Locate the cell with the specified text and output its [X, Y] center coordinate. 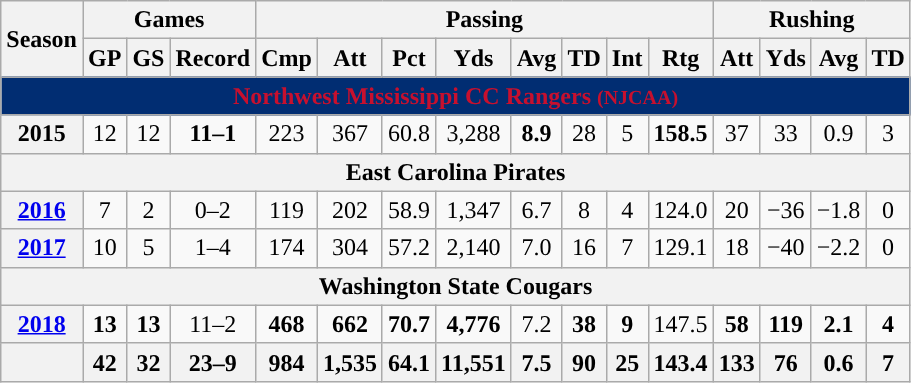
Rtg [680, 58]
Games [168, 20]
Passing [484, 20]
70.7 [408, 324]
Rushing [812, 20]
0–2 [213, 210]
9 [627, 324]
8 [584, 210]
2,140 [474, 248]
64.1 [408, 362]
8.9 [536, 134]
367 [350, 134]
16 [584, 248]
90 [584, 362]
25 [627, 362]
Pct [408, 58]
2017 [42, 248]
0.6 [838, 362]
174 [287, 248]
Washington State Cougars [456, 286]
1,347 [474, 210]
7.0 [536, 248]
−1.8 [838, 210]
58.9 [408, 210]
Int [627, 58]
10 [104, 248]
60.8 [408, 134]
143.4 [680, 362]
37 [736, 134]
158.5 [680, 134]
58 [736, 324]
Record [213, 58]
124.0 [680, 210]
57.2 [408, 248]
1,535 [350, 362]
11–1 [213, 134]
GP [104, 58]
32 [148, 362]
2 [148, 210]
42 [104, 362]
133 [736, 362]
Season [42, 39]
304 [350, 248]
2016 [42, 210]
11,551 [474, 362]
East Carolina Pirates [456, 172]
76 [786, 362]
4,776 [474, 324]
147.5 [680, 324]
223 [287, 134]
7.5 [536, 362]
33 [786, 134]
3 [888, 134]
6.7 [536, 210]
468 [287, 324]
3,288 [474, 134]
129.1 [680, 248]
1–4 [213, 248]
202 [350, 210]
20 [736, 210]
−40 [786, 248]
11–2 [213, 324]
−2.2 [838, 248]
GS [148, 58]
2.1 [838, 324]
23–9 [213, 362]
984 [287, 362]
−36 [786, 210]
38 [584, 324]
2018 [42, 324]
Cmp [287, 58]
2015 [42, 134]
Northwest Mississippi CC Rangers (NJCAA) [456, 96]
18 [736, 248]
7.2 [536, 324]
28 [584, 134]
662 [350, 324]
0.9 [838, 134]
